Extract the (x, y) coordinate from the center of the cell holding the provided text.  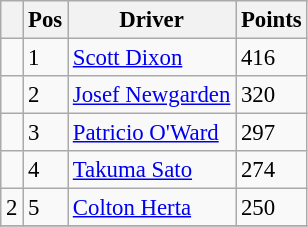
Josef Newgarden (152, 95)
416 (272, 58)
Patricio O'Ward (152, 133)
320 (272, 95)
Driver (152, 20)
3 (46, 133)
1 (46, 58)
5 (46, 208)
Points (272, 20)
274 (272, 170)
4 (46, 170)
Scott Dixon (152, 58)
297 (272, 133)
Pos (46, 20)
250 (272, 208)
Colton Herta (152, 208)
Takuma Sato (152, 170)
